Extract the [x, y] coordinate from the center of the cell holding the provided text.  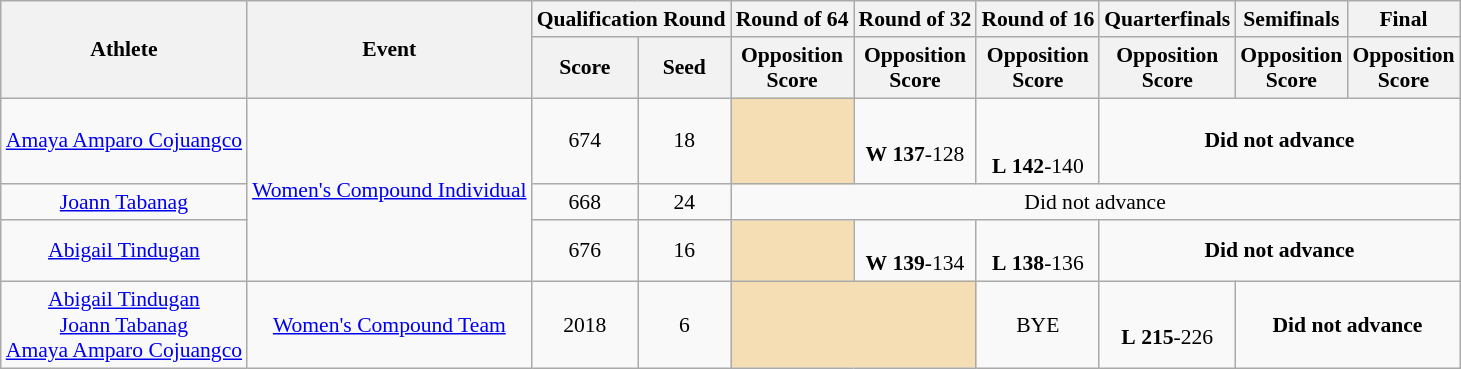
Round of 64 [792, 19]
Round of 16 [1038, 19]
Round of 32 [916, 19]
2018 [585, 324]
Abigail Tindugan [124, 250]
668 [585, 203]
BYE [1038, 324]
Joann Tabanag [124, 203]
24 [684, 203]
Score [585, 68]
18 [684, 142]
Women's Compound Individual [389, 190]
16 [684, 250]
Semifinals [1291, 19]
Quarterfinals [1167, 19]
Seed [684, 68]
Final [1403, 19]
W 139-134 [916, 250]
L 138-136 [1038, 250]
676 [585, 250]
6 [684, 324]
W 137-128 [916, 142]
Abigail Tindugan Joann Tabanag Amaya Amparo Cojuangco [124, 324]
L 142-140 [1038, 142]
Women's Compound Team [389, 324]
Athlete [124, 50]
674 [585, 142]
Qualification Round [632, 19]
Event [389, 50]
L 215-226 [1167, 324]
Amaya Amparo Cojuangco [124, 142]
